Find where the given text appears and provide that cell's center as (x, y) coordinate. 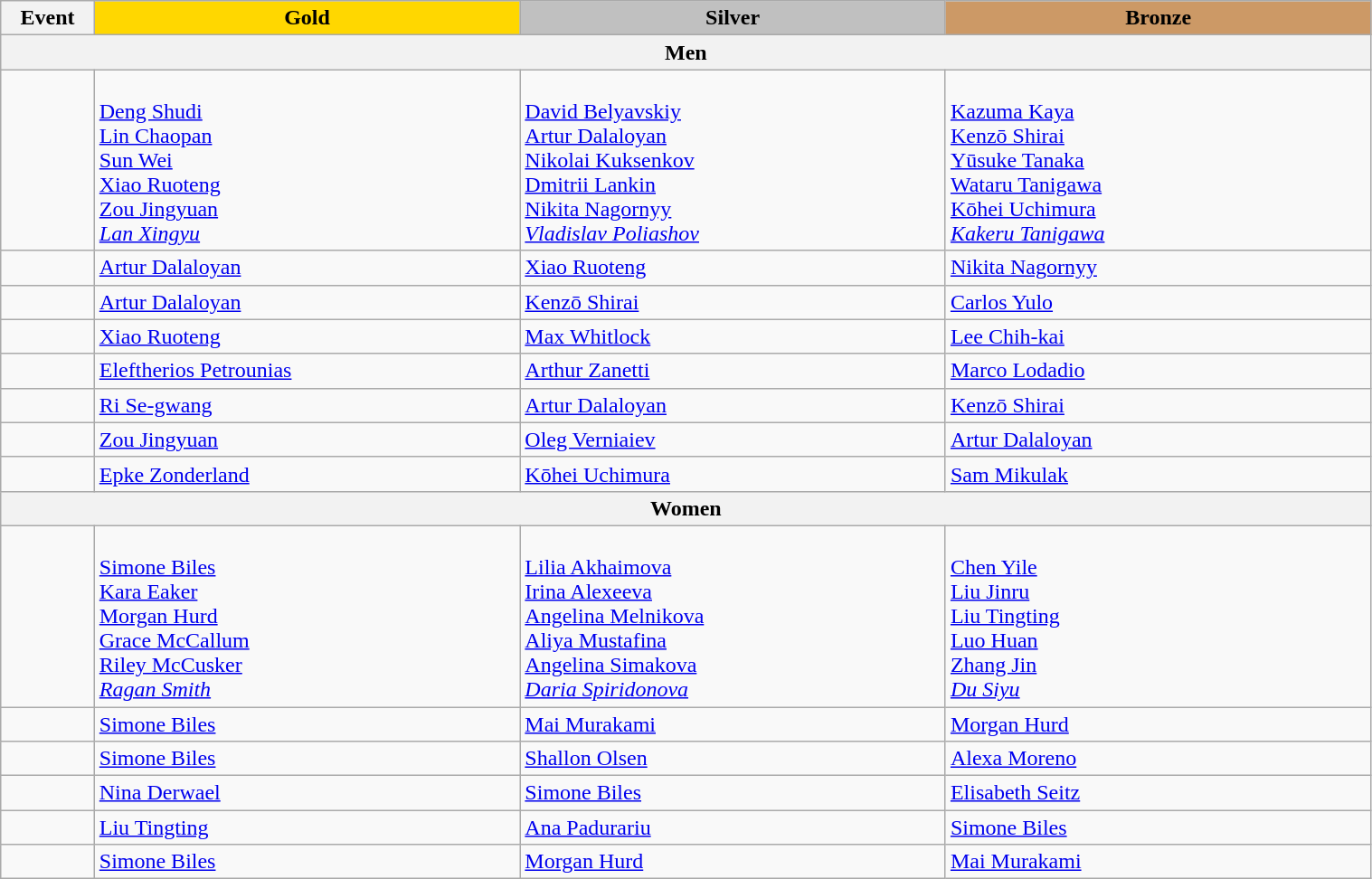
Carlos Yulo (1158, 302)
Gold (308, 18)
Kazuma Kaya Kenzō Shirai Yūsuke Tanaka Wataru Tanigawa Kōhei Uchimura Kakeru Tanigawa (1158, 160)
Sam Mikulak (1158, 474)
Marco Lodadio (1158, 371)
Nikita Nagornyy (1158, 268)
Alexa Moreno (1158, 759)
Nina Derwael (308, 793)
Lee Chih-kai (1158, 336)
Men (686, 52)
Zou Jingyuan (308, 439)
Epke Zonderland (308, 474)
Kōhei Uchimura (733, 474)
Lilia Akhaimova Irina Alexeeva Angelina Melnikova Aliya Mustafina Angelina Simakova Daria Spiridonova (733, 616)
Liu Tingting (308, 827)
Silver (733, 18)
Bronze (1158, 18)
Oleg Verniaiev (733, 439)
Ri Se-gwang (308, 405)
Elisabeth Seitz (1158, 793)
Simone Biles Kara Eaker Morgan Hurd Grace McCallum Riley McCusker Ragan Smith (308, 616)
Max Whitlock (733, 336)
Chen Yile Liu Jinru Liu Tingting Luo Huan Zhang Jin Du Siyu (1158, 616)
Event (48, 18)
Ana Padurariu (733, 827)
David Belyavskiy Artur Dalaloyan Nikolai Kuksenkov Dmitrii Lankin Nikita Nagornyy Vladislav Poliashov (733, 160)
Eleftherios Petrounias (308, 371)
Women (686, 508)
Deng Shudi Lin Chaopan Sun Wei Xiao Ruoteng Zou Jingyuan Lan Xingyu (308, 160)
Shallon Olsen (733, 759)
Arthur Zanetti (733, 371)
